Determine the (X, Y) coordinate at the center of the cell enclosing the given text.  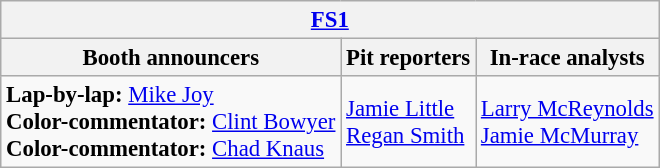
Larry McReynoldsJamie McMurray (568, 122)
In-race analysts (568, 58)
FS1 (330, 20)
Jamie LittleRegan Smith (408, 122)
Booth announcers (171, 58)
Pit reporters (408, 58)
Lap-by-lap: Mike JoyColor-commentator: Clint BowyerColor-commentator: Chad Knaus (171, 122)
